From the cell containing the given text, extract its center point as [X, Y] coordinate. 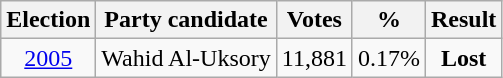
Party candidate [186, 20]
11,881 [314, 58]
Votes [314, 20]
0.17% [388, 58]
Lost [463, 58]
2005 [48, 58]
% [388, 20]
Election [48, 20]
Wahid Al-Uksory [186, 58]
Result [463, 20]
